Find where the given text appears and provide that cell's center as [X, Y] coordinate. 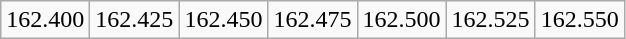
162.425 [134, 20]
162.475 [312, 20]
162.525 [490, 20]
162.400 [46, 20]
162.450 [224, 20]
162.550 [580, 20]
162.500 [402, 20]
